Provide the [X, Y] coordinate of the cell's center where the given text is located.  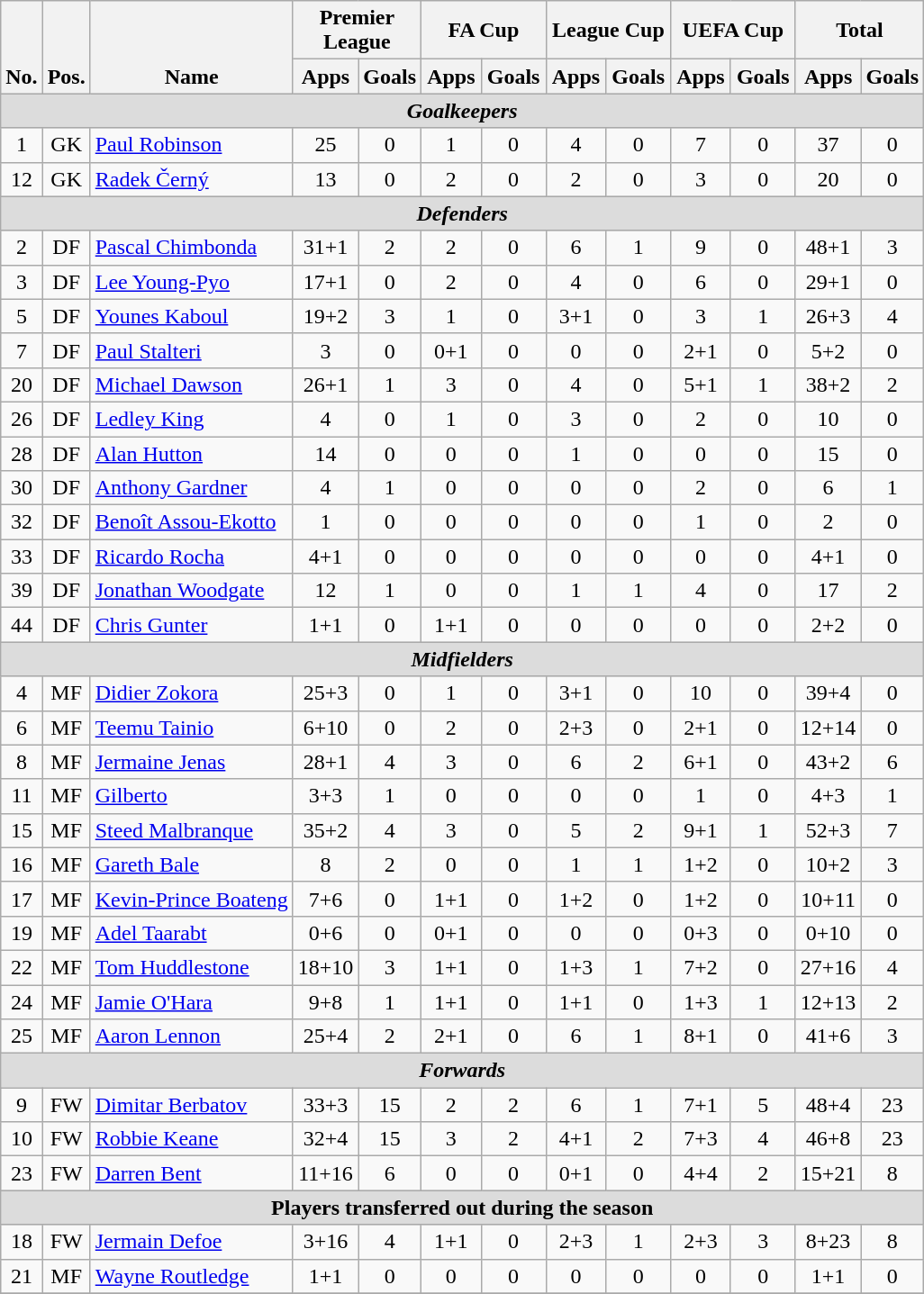
17+1 [326, 282]
13 [326, 179]
6+10 [326, 728]
Goalkeepers [463, 111]
27+16 [829, 967]
12+14 [829, 728]
Darren Bent [191, 1173]
12+13 [829, 1002]
11+16 [326, 1173]
6+1 [701, 762]
Forwards [463, 1071]
Aaron Lennon [191, 1036]
FA Cup [485, 31]
43+2 [829, 762]
8+1 [701, 1036]
Didier Zokora [191, 693]
Adel Taarabt [191, 933]
Wayne Routledge [191, 1276]
Pascal Chimbonda [191, 248]
9+8 [326, 1002]
44 [22, 625]
Jermain Defoe [191, 1242]
25+4 [326, 1036]
48+1 [829, 248]
Premier League [357, 31]
Teemu Tainio [191, 728]
18+10 [326, 967]
Michael Dawson [191, 385]
14 [326, 453]
15+21 [829, 1173]
10+2 [829, 864]
3+3 [326, 796]
7+6 [326, 899]
48+4 [829, 1105]
10+11 [829, 899]
Kevin-Prince Boateng [191, 899]
22 [22, 967]
Jamie O'Hara [191, 1002]
Dimitar Berbatov [191, 1105]
39 [22, 591]
38+2 [829, 385]
4+3 [829, 796]
21 [22, 1276]
7+3 [701, 1139]
Total [859, 31]
7+1 [701, 1105]
Paul Stalteri [191, 350]
Pos. [67, 47]
Defenders [463, 213]
Gareth Bale [191, 864]
Younes Kaboul [191, 316]
25+3 [326, 693]
Players transferred out during the season [463, 1208]
Name [191, 47]
28 [22, 453]
46+8 [829, 1139]
5+2 [829, 350]
Ledley King [191, 419]
Benoît Assou-Ekotto [191, 522]
32 [22, 522]
5+1 [701, 385]
Alan Hutton [191, 453]
Gilberto [191, 796]
18 [22, 1242]
Paul Robinson [191, 145]
2+2 [829, 625]
28+1 [326, 762]
11 [22, 796]
32+4 [326, 1139]
0+10 [829, 933]
Jermaine Jenas [191, 762]
0+6 [326, 933]
29+1 [829, 282]
9+1 [701, 830]
4+4 [701, 1173]
Jonathan Woodgate [191, 591]
Anthony Gardner [191, 488]
Chris Gunter [191, 625]
Lee Young-Pyo [191, 282]
Midfielders [463, 659]
Steed Malbranque [191, 830]
16 [22, 864]
30 [22, 488]
41+6 [829, 1036]
Ricardo Rocha [191, 557]
35+2 [326, 830]
0+3 [701, 933]
No. [22, 47]
19+2 [326, 316]
39+4 [829, 693]
3+16 [326, 1242]
52+3 [829, 830]
19 [22, 933]
26+1 [326, 385]
Tom Huddlestone [191, 967]
Robbie Keane [191, 1139]
Radek Černý [191, 179]
37 [829, 145]
7+2 [701, 967]
31+1 [326, 248]
24 [22, 1002]
33+3 [326, 1105]
33 [22, 557]
8+23 [829, 1242]
26+3 [829, 316]
League Cup [609, 31]
UEFA Cup [733, 31]
26 [22, 419]
